Determine the (x, y) coordinate at the center of the cell enclosing the given text.  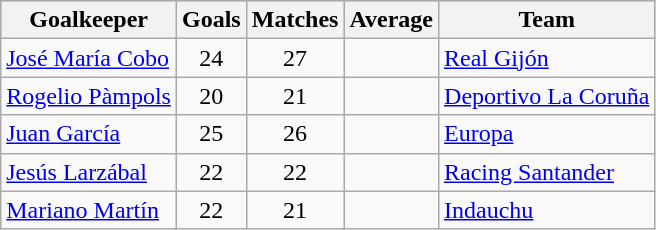
Team (547, 20)
Deportivo La Coruña (547, 96)
Average (392, 20)
Rogelio Pàmpols (89, 96)
Goals (211, 20)
José María Cobo (89, 58)
Juan García (89, 134)
Goalkeeper (89, 20)
20 (211, 96)
Mariano Martín (89, 210)
Europa (547, 134)
27 (295, 58)
26 (295, 134)
Matches (295, 20)
25 (211, 134)
Jesús Larzábal (89, 172)
Real Gijón (547, 58)
Indauchu (547, 210)
24 (211, 58)
Racing Santander (547, 172)
